Provide the (X, Y) coordinate of the cell's center where the given text is located.  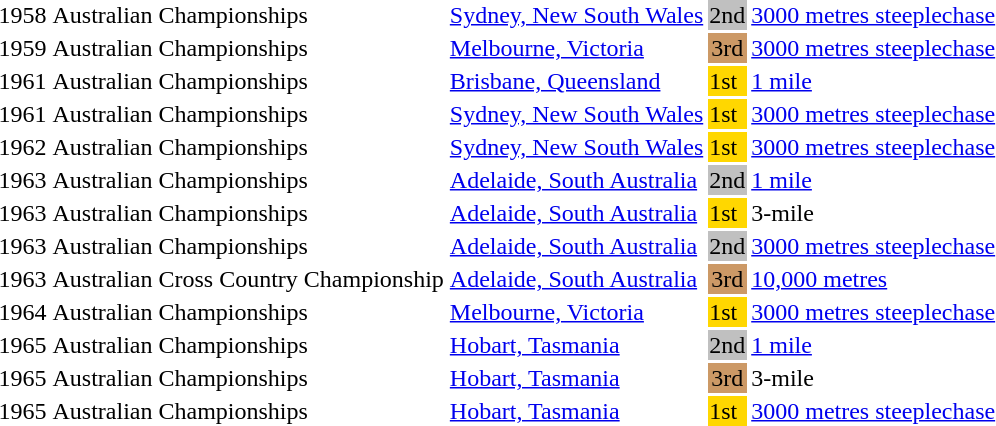
Brisbane, Queensland (576, 81)
Australian Cross Country Championship (248, 279)
